Detect which cell encompasses the target text, then output its (X, Y) center coordinate. 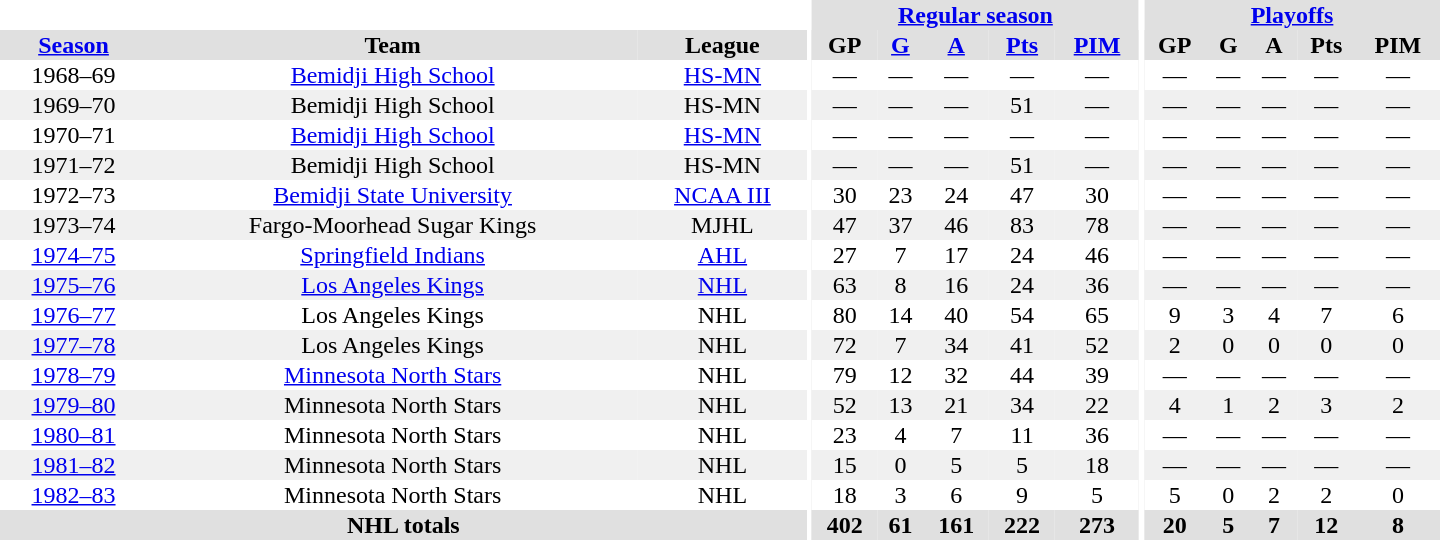
1969–70 (74, 105)
1980–81 (74, 435)
11 (1022, 435)
21 (956, 405)
40 (956, 315)
1979–80 (74, 405)
20 (1174, 525)
161 (956, 525)
41 (1022, 345)
79 (845, 375)
1977–78 (74, 345)
80 (845, 315)
61 (901, 525)
27 (845, 255)
1975–76 (74, 285)
39 (1097, 375)
AHL (722, 255)
13 (901, 405)
Fargo-Moorhead Sugar Kings (392, 225)
402 (845, 525)
63 (845, 285)
54 (1022, 315)
78 (1097, 225)
222 (1022, 525)
1 (1228, 405)
37 (901, 225)
22 (1097, 405)
League (722, 45)
1973–74 (74, 225)
1981–82 (74, 465)
1982–83 (74, 495)
Springfield Indians (392, 255)
1978–79 (74, 375)
Season (74, 45)
Bemidji State University (392, 195)
32 (956, 375)
Regular season (976, 15)
14 (901, 315)
1971–72 (74, 165)
273 (1097, 525)
15 (845, 465)
1974–75 (74, 255)
1972–73 (74, 195)
17 (956, 255)
72 (845, 345)
44 (1022, 375)
65 (1097, 315)
1968–69 (74, 75)
Team (392, 45)
16 (956, 285)
Playoffs (1292, 15)
NHL totals (404, 525)
MJHL (722, 225)
1976–77 (74, 315)
NCAA III (722, 195)
83 (1022, 225)
1970–71 (74, 135)
